Find where the given text appears and provide that cell's center as (x, y) coordinate. 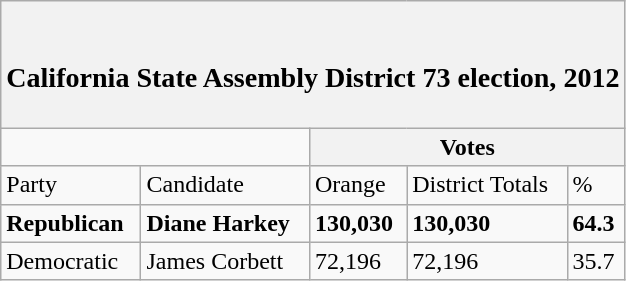
District Totals (487, 185)
California State Assembly District 73 election, 2012 (313, 64)
James Corbett (226, 261)
Democratic (71, 261)
Party (71, 185)
Candidate (226, 185)
35.7 (596, 261)
Orange (358, 185)
Republican (71, 223)
% (596, 185)
Diane Harkey (226, 223)
Votes (467, 147)
64.3 (596, 223)
